Scan for the cell matching the given text and deliver its [X, Y] coordinate at center. 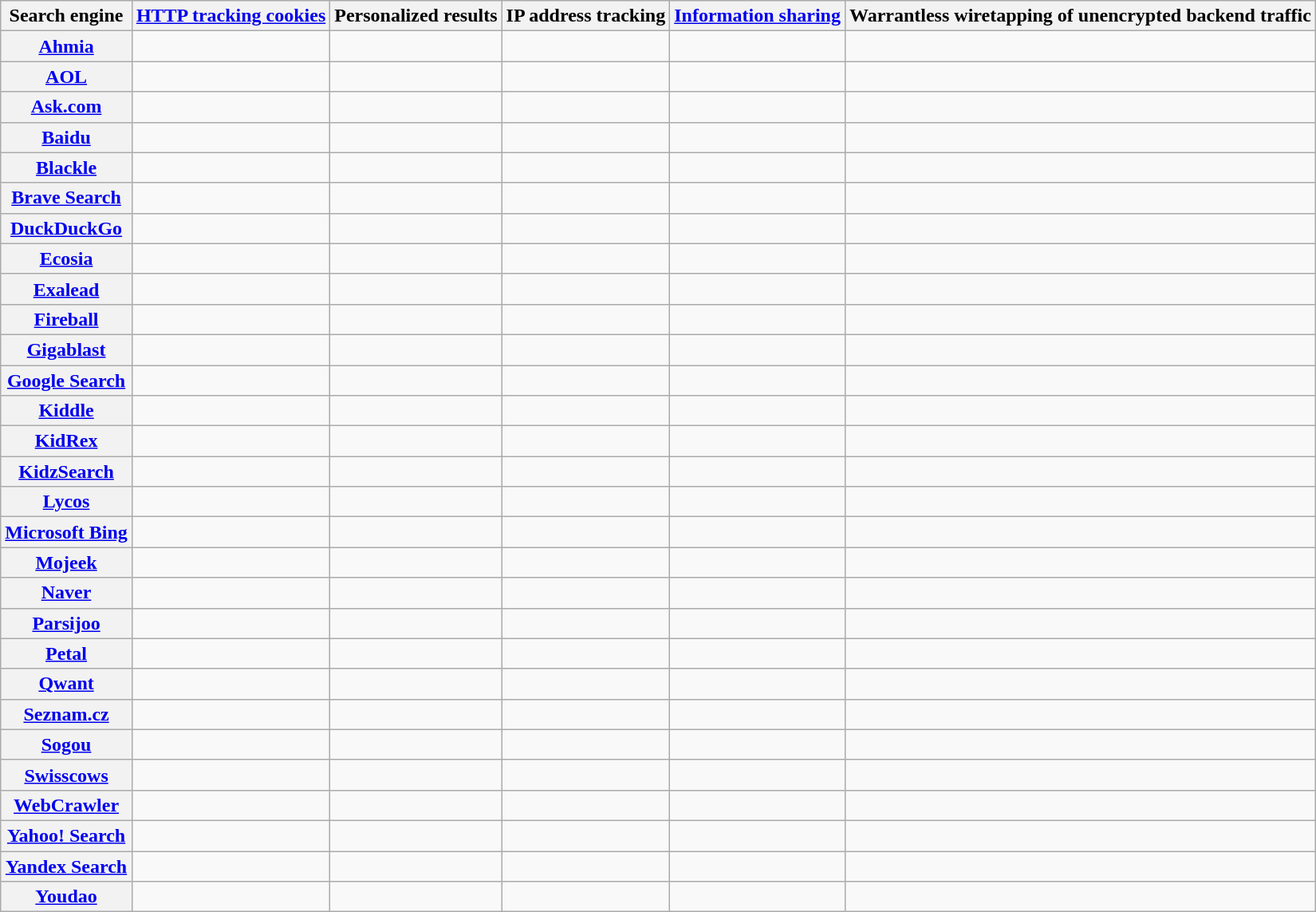
IP address tracking [585, 16]
Qwant [67, 684]
HTTP tracking cookies [230, 16]
Microsoft Bing [67, 532]
Blackle [67, 168]
Warrantless wiretapping of unencrypted backend traffic [1080, 16]
Petal [67, 653]
Gigablast [67, 349]
Seznam.cz [67, 714]
Baidu [67, 137]
Youdao [67, 897]
DuckDuckGo [67, 228]
Parsijoo [67, 623]
Information sharing [758, 16]
Kiddle [67, 411]
Brave Search [67, 198]
Personalized results [416, 16]
Yahoo! Search [67, 835]
Fireball [67, 319]
KidRex [67, 441]
Search engine [67, 16]
Ecosia [67, 259]
Exalead [67, 289]
Yandex Search [67, 866]
WebCrawler [67, 805]
Mojeek [67, 563]
Swisscows [67, 775]
Google Search [67, 381]
KidzSearch [67, 472]
Ahmia [67, 46]
Ask.com [67, 107]
Naver [67, 593]
AOL [67, 77]
Sogou [67, 744]
Lycos [67, 502]
